Find where the given text appears and provide that cell's center as (X, Y) coordinate. 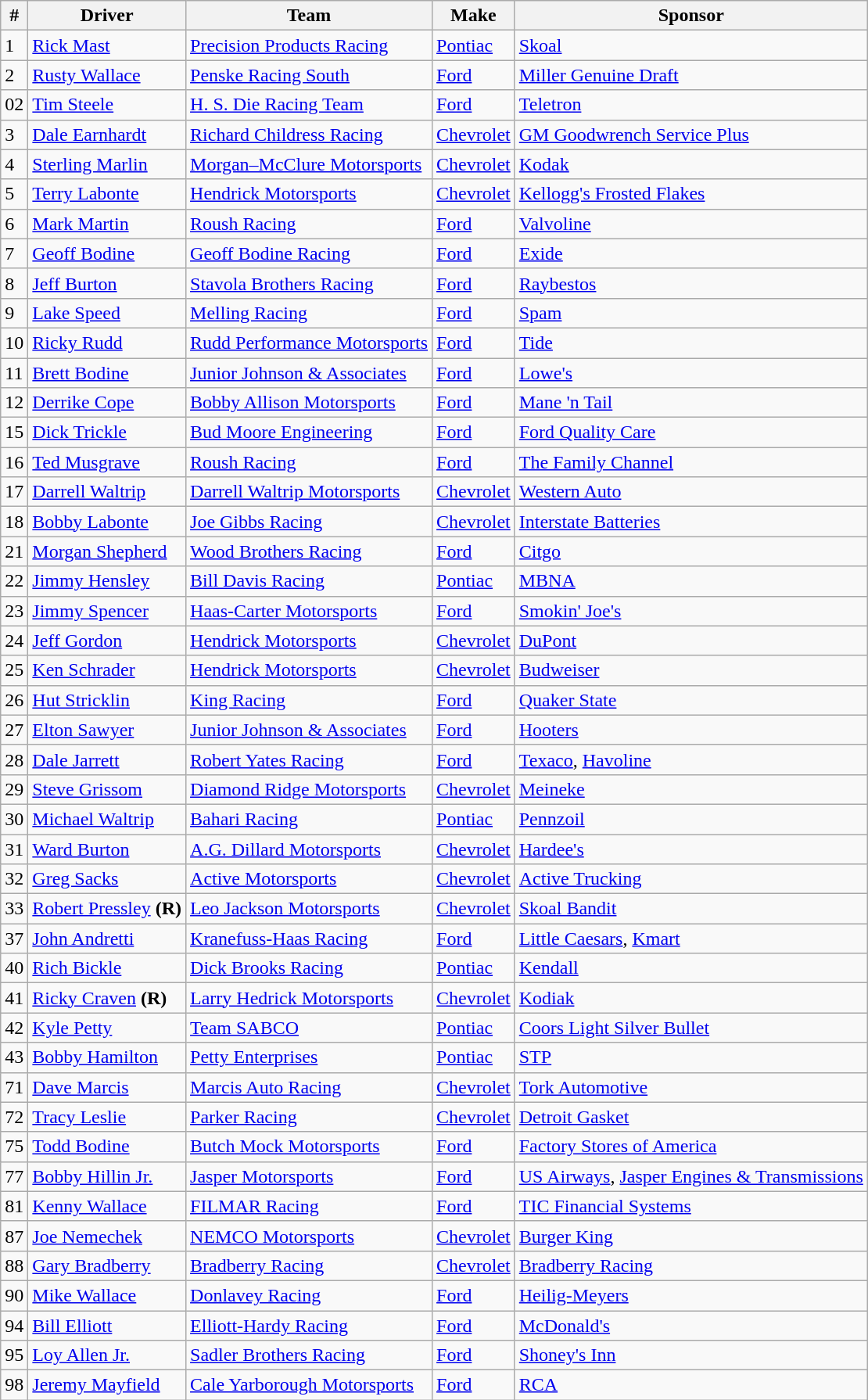
Sponsor (691, 16)
Spam (691, 313)
8 (14, 283)
Sterling Marlin (107, 164)
Mike Wallace (107, 1295)
Morgan Shepherd (107, 551)
Skoal (691, 45)
Dale Jarrett (107, 759)
Petty Enterprises (310, 1057)
27 (14, 730)
Ken Schrader (107, 670)
94 (14, 1326)
Exide (691, 253)
88 (14, 1265)
Burger King (691, 1236)
Joe Nemechek (107, 1236)
Little Caesars, Kmart (691, 939)
32 (14, 879)
Leo Jackson Motorsports (310, 909)
Bill Davis Racing (310, 581)
Richard Childress Racing (310, 135)
Donlavey Racing (310, 1295)
# (14, 16)
Ward Burton (107, 849)
18 (14, 522)
Dick Trickle (107, 433)
Haas-Carter Motorsports (310, 611)
Dale Earnhardt (107, 135)
75 (14, 1147)
Bobby Labonte (107, 522)
Rick Mast (107, 45)
12 (14, 403)
The Family Channel (691, 462)
Ricky Craven (R) (107, 998)
NEMCO Motorsports (310, 1236)
Ricky Rudd (107, 343)
Ted Musgrave (107, 462)
Kodiak (691, 998)
33 (14, 909)
Jimmy Hensley (107, 581)
Kenny Wallace (107, 1206)
Valvoline (691, 224)
Interstate Batteries (691, 522)
GM Goodwrench Service Plus (691, 135)
King Racing (310, 700)
Detroit Gasket (691, 1117)
Heilig-Meyers (691, 1295)
Gary Bradberry (107, 1265)
9 (14, 313)
Kyle Petty (107, 1028)
02 (14, 105)
37 (14, 939)
Western Auto (691, 492)
Tide (691, 343)
Bobby Hillin Jr. (107, 1176)
Jeff Burton (107, 283)
43 (14, 1057)
Precision Products Racing (310, 45)
22 (14, 581)
41 (14, 998)
Terry Labonte (107, 194)
Jeremy Mayfield (107, 1385)
42 (14, 1028)
FILMAR Racing (310, 1206)
Lake Speed (107, 313)
Kodak (691, 164)
1 (14, 45)
Hardee's (691, 849)
Rudd Performance Motorsports (310, 343)
Bill Elliott (107, 1326)
Bahari Racing (310, 819)
30 (14, 819)
28 (14, 759)
STP (691, 1057)
Marcis Auto Racing (310, 1087)
Dick Brooks Racing (310, 968)
Jimmy Spencer (107, 611)
Smokin' Joe's (691, 611)
Geoff Bodine (107, 253)
Rich Bickle (107, 968)
Kellogg's Frosted Flakes (691, 194)
H. S. Die Racing Team (310, 105)
Robert Yates Racing (310, 759)
Pennzoil (691, 819)
Joe Gibbs Racing (310, 522)
87 (14, 1236)
Texaco, Havoline (691, 759)
72 (14, 1117)
Dave Marcis (107, 1087)
10 (14, 343)
Jeff Gordon (107, 641)
Parker Racing (310, 1117)
Todd Bodine (107, 1147)
John Andretti (107, 939)
Cale Yarborough Motorsports (310, 1385)
Larry Hedrick Motorsports (310, 998)
Mane 'n Tail (691, 403)
Raybestos (691, 283)
40 (14, 968)
Butch Mock Motorsports (310, 1147)
5 (14, 194)
Team (310, 16)
Tork Automotive (691, 1087)
Greg Sacks (107, 879)
US Airways, Jasper Engines & Transmissions (691, 1176)
McDonald's (691, 1326)
Elton Sawyer (107, 730)
31 (14, 849)
81 (14, 1206)
Darrell Waltrip Motorsports (310, 492)
Michael Waltrip (107, 819)
Bobby Hamilton (107, 1057)
Citgo (691, 551)
2 (14, 75)
Stavola Brothers Racing (310, 283)
Mark Martin (107, 224)
Quaker State (691, 700)
17 (14, 492)
11 (14, 373)
16 (14, 462)
95 (14, 1355)
A.G. Dillard Motorsports (310, 849)
TIC Financial Systems (691, 1206)
Bud Moore Engineering (310, 433)
23 (14, 611)
Kendall (691, 968)
Lowe's (691, 373)
Skoal Bandit (691, 909)
24 (14, 641)
Make (474, 16)
Derrike Cope (107, 403)
7 (14, 253)
Elliott-Hardy Racing (310, 1326)
Driver (107, 16)
Miller Genuine Draft (691, 75)
Melling Racing (310, 313)
Teletron (691, 105)
Rusty Wallace (107, 75)
Tim Steele (107, 105)
Darrell Waltrip (107, 492)
25 (14, 670)
Budweiser (691, 670)
Active Trucking (691, 879)
Robert Pressley (R) (107, 909)
21 (14, 551)
Tracy Leslie (107, 1117)
Factory Stores of America (691, 1147)
Morgan–McClure Motorsports (310, 164)
Geoff Bodine Racing (310, 253)
77 (14, 1176)
98 (14, 1385)
Bobby Allison Motorsports (310, 403)
Ford Quality Care (691, 433)
Meineke (691, 789)
Coors Light Silver Bullet (691, 1028)
90 (14, 1295)
4 (14, 164)
Steve Grissom (107, 789)
3 (14, 135)
71 (14, 1087)
Sadler Brothers Racing (310, 1355)
Active Motorsports (310, 879)
6 (14, 224)
Wood Brothers Racing (310, 551)
MBNA (691, 581)
Kranefuss-Haas Racing (310, 939)
26 (14, 700)
Hut Stricklin (107, 700)
Jasper Motorsports (310, 1176)
RCA (691, 1385)
Penske Racing South (310, 75)
Brett Bodine (107, 373)
Team SABCO (310, 1028)
Hooters (691, 730)
15 (14, 433)
Diamond Ridge Motorsports (310, 789)
Shoney's Inn (691, 1355)
Loy Allen Jr. (107, 1355)
29 (14, 789)
DuPont (691, 641)
